Return the [x, y] coordinate for the center point of the cell that contains the specified text.  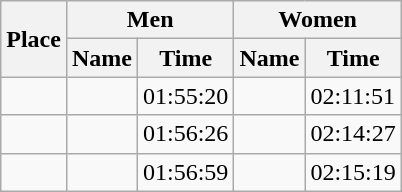
02:14:27 [353, 134]
02:15:19 [353, 172]
Place [34, 39]
01:56:59 [185, 172]
Women [318, 20]
01:56:26 [185, 134]
02:11:51 [353, 96]
01:55:20 [185, 96]
Men [150, 20]
